Find where the given text appears and provide that cell's center as (x, y) coordinate. 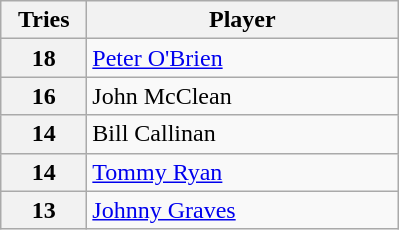
16 (44, 96)
Bill Callinan (242, 134)
Tries (44, 20)
13 (44, 210)
Johnny Graves (242, 210)
John McClean (242, 96)
Tommy Ryan (242, 172)
Player (242, 20)
18 (44, 58)
Peter O'Brien (242, 58)
